Output the (x, y) coordinate of the center of the cell containing the given text.  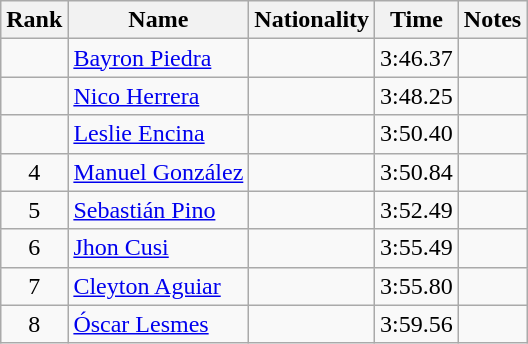
Leslie Encina (158, 134)
3:50.40 (417, 134)
7 (34, 286)
Nationality (312, 20)
3:48.25 (417, 96)
3:55.80 (417, 286)
5 (34, 210)
4 (34, 172)
Manuel González (158, 172)
6 (34, 248)
Jhon Cusi (158, 248)
3:52.49 (417, 210)
3:50.84 (417, 172)
3:46.37 (417, 58)
Rank (34, 20)
3:59.56 (417, 324)
Óscar Lesmes (158, 324)
Sebastián Pino (158, 210)
Time (417, 20)
8 (34, 324)
Nico Herrera (158, 96)
3:55.49 (417, 248)
Notes (492, 20)
Name (158, 20)
Bayron Piedra (158, 58)
Cleyton Aguiar (158, 286)
